Find where the given text appears and provide that cell's center as (x, y) coordinate. 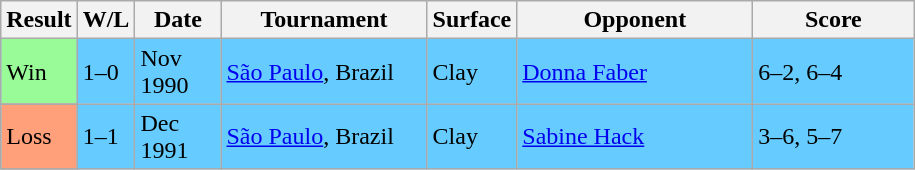
Dec 1991 (178, 136)
Donna Faber (635, 72)
1–0 (106, 72)
Tournament (324, 20)
1–1 (106, 136)
Surface (472, 20)
Win (39, 72)
W/L (106, 20)
Sabine Hack (635, 136)
Result (39, 20)
Loss (39, 136)
Date (178, 20)
Opponent (635, 20)
Nov 1990 (178, 72)
6–2, 6–4 (834, 72)
3–6, 5–7 (834, 136)
Score (834, 20)
